Identify which cell holds the provided text, then report its (x, y) central coordinate. 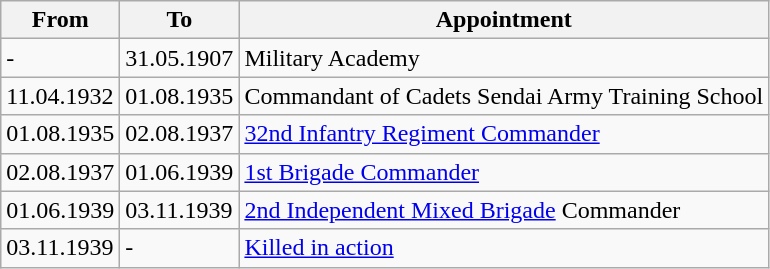
To (180, 20)
Killed in action (504, 248)
Commandant of Cadets Sendai Army Training School (504, 96)
Appointment (504, 20)
2nd Independent Mixed Brigade Commander (504, 210)
11.04.1932 (60, 96)
1st Brigade Commander (504, 172)
31.05.1907 (180, 58)
Military Academy (504, 58)
32nd Infantry Regiment Commander (504, 134)
From (60, 20)
